Capture the cell that displays the provided text and extract its [x, y] central coordinate. 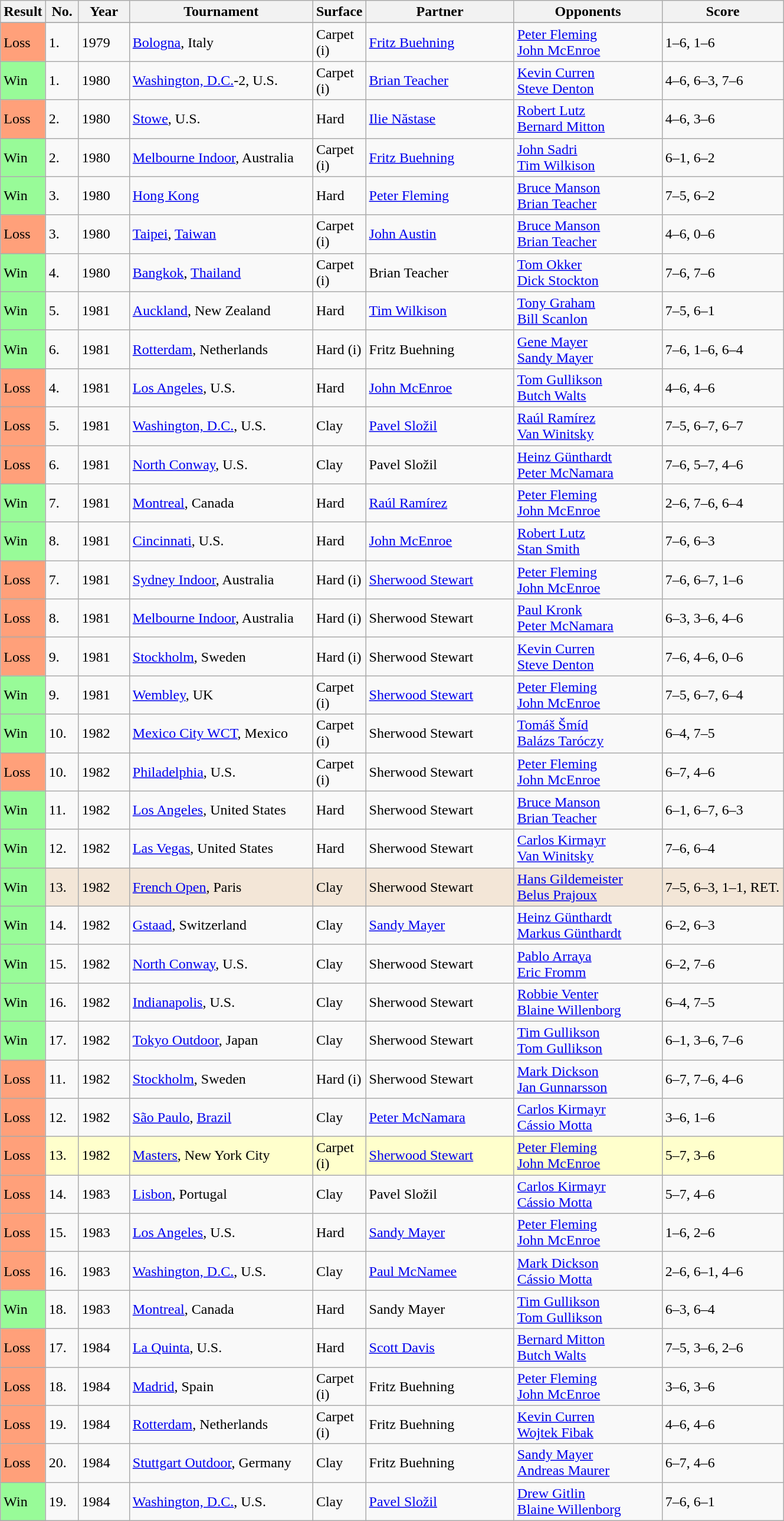
Peter Fleming [440, 196]
Raúl Ramírez [440, 503]
3–6, 1–6 [723, 1118]
1979 [104, 42]
Cincinnati, U.S. [221, 542]
2–6, 6–1, 4–6 [723, 1271]
7–5, 6–3, 1–1, RET. [723, 887]
7–6, 6–4 [723, 849]
6–1, 3–6, 7–6 [723, 1040]
Sydney Indoor, Australia [221, 580]
7–6, 5–7, 4–6 [723, 464]
John Sadri Tim Wilkison [588, 157]
Masters, New York City [221, 1156]
Score [723, 12]
Mark Dickson Cássio Motta [588, 1271]
John Austin [440, 234]
1–6, 2–6 [723, 1232]
Gene Mayer Sandy Mayer [588, 349]
7–5, 3–6, 2–6 [723, 1348]
Philadelphia, U.S. [221, 772]
Auckland, New Zealand [221, 310]
1–6, 1–6 [723, 42]
7–6, 7–6 [723, 273]
Tony Graham Bill Scanlon [588, 310]
Tomáš Šmíd Balázs Taróczy [588, 733]
7–6, 6–1 [723, 1502]
Hong Kong [221, 196]
Kevin Curren Wojtek Fibak [588, 1425]
5–7, 4–6 [723, 1195]
Year [104, 12]
7–5, 6–2 [723, 196]
7–6, 6–7, 1–6 [723, 580]
4–6, 6–3, 7–6 [723, 80]
Robbie Venter Blaine Willenborg [588, 1002]
Las Vegas, United States [221, 849]
6–2, 6–3 [723, 925]
Tom Gullikson Butch Walts [588, 387]
Paul Kronk Peter McNamara [588, 619]
Robert Lutz Stan Smith [588, 542]
Stuttgart Outdoor, Germany [221, 1463]
6–7, 7–6, 4–6 [723, 1079]
3–6, 3–6 [723, 1386]
Bologna, Italy [221, 42]
Pablo Arraya Eric Fromm [588, 963]
7–5, 6–7, 6–4 [723, 695]
5–7, 3–6 [723, 1156]
Tim Wilkison [440, 310]
6–1, 6–2 [723, 157]
Lisbon, Portugal [221, 1195]
Hans Gildemeister Belus Prajoux [588, 887]
No. [62, 12]
7–6, 1–6, 6–4 [723, 349]
Los Angeles, United States [221, 810]
7–6, 4–6, 0–6 [723, 656]
Madrid, Spain [221, 1386]
Stowe, U.S. [221, 119]
6–2, 7–6 [723, 963]
Mexico City WCT, Mexico [221, 733]
Tom Okker Dick Stockton [588, 273]
Heinz Günthardt Markus Günthardt [588, 925]
6–3, 6–4 [723, 1309]
6–3, 3–6, 4–6 [723, 619]
Indianapolis, U.S. [221, 1002]
7–6, 6–3 [723, 542]
Carlos Kirmayr Van Winitsky [588, 849]
Sandy Mayer Andreas Maurer [588, 1463]
20. [62, 1463]
Tokyo Outdoor, Japan [221, 1040]
Mark Dickson Jan Gunnarsson [588, 1079]
Washington, D.C.-2, U.S. [221, 80]
2–6, 7–6, 6–4 [723, 503]
Surface [339, 12]
Peter McNamara [440, 1118]
La Quinta, U.S. [221, 1348]
Tournament [221, 12]
Bangkok, Thailand [221, 273]
Opponents [588, 12]
French Open, Paris [221, 887]
Partner [440, 12]
Heinz Günthardt Peter McNamara [588, 464]
4–6, 3–6 [723, 119]
Drew Gitlin Blaine Willenborg [588, 1502]
7–5, 6–7, 6–7 [723, 426]
Gstaad, Switzerland [221, 925]
Scott Davis [440, 1348]
Bernard Mitton Butch Walts [588, 1348]
Raúl Ramírez Van Winitsky [588, 426]
4–6, 0–6 [723, 234]
Robert Lutz Bernard Mitton [588, 119]
Paul McNamee [440, 1271]
Ilie Năstase [440, 119]
Result [23, 12]
São Paulo, Brazil [221, 1118]
7–5, 6–1 [723, 310]
Taipei, Taiwan [221, 234]
Wembley, UK [221, 695]
6–1, 6–7, 6–3 [723, 810]
